Scan for the cell matching the given text and deliver its [X, Y] coordinate at center. 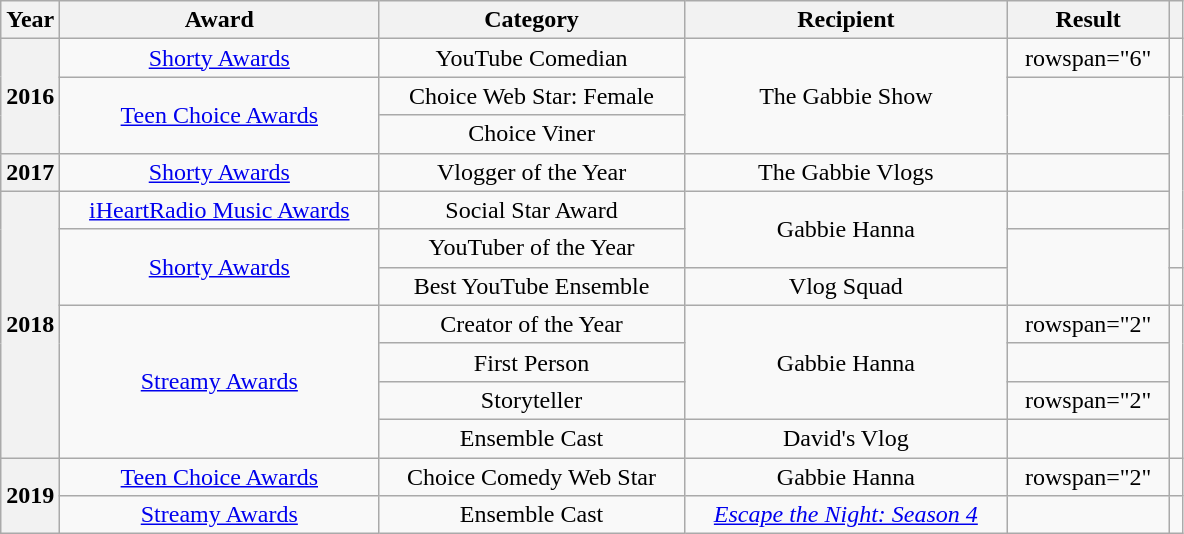
Award [220, 20]
The Gabbie Show [846, 96]
Escape the Night: Season 4 [846, 515]
2019 [30, 496]
rowspan="6" [1088, 58]
Category [532, 20]
Creator of the Year [532, 324]
YouTube Comedian [532, 58]
2017 [30, 172]
Choice Web Star: Female [532, 96]
Social Star Award [532, 210]
Best YouTube Ensemble [532, 286]
First Person [532, 362]
David's Vlog [846, 438]
Storyteller [532, 400]
Vlogger of the Year [532, 172]
Choice Comedy Web Star [532, 477]
Year [30, 20]
Choice Viner [532, 134]
2018 [30, 324]
Recipient [846, 20]
Result [1088, 20]
Vlog Squad [846, 286]
The Gabbie Vlogs [846, 172]
2016 [30, 96]
YouTuber of the Year [532, 248]
iHeartRadio Music Awards [220, 210]
